Return the (x, y) coordinate for the center point of the cell that contains the specified text.  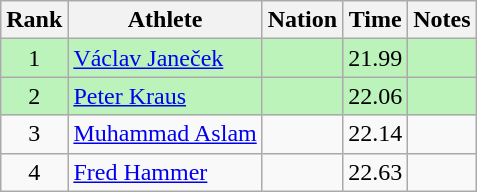
Nation (302, 20)
4 (34, 172)
21.99 (376, 58)
2 (34, 96)
22.14 (376, 134)
Notes (442, 20)
Fred Hammer (165, 172)
Rank (34, 20)
Athlete (165, 20)
22.63 (376, 172)
Václav Janeček (165, 58)
1 (34, 58)
22.06 (376, 96)
Time (376, 20)
Muhammad Aslam (165, 134)
3 (34, 134)
Peter Kraus (165, 96)
